Provide the [X, Y] coordinate of the cell's center where the given text is located.  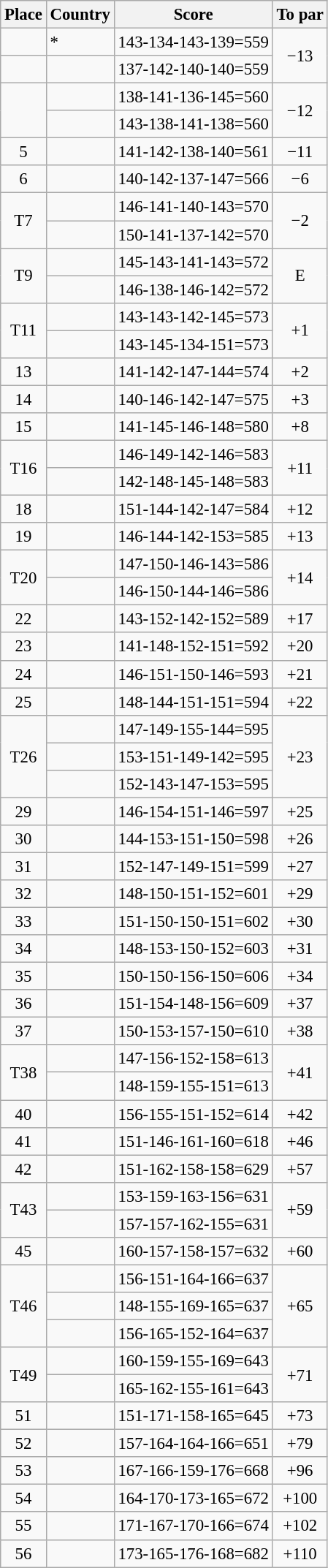
53 [23, 1471]
T7 [23, 221]
+37 [300, 1004]
41 [23, 1141]
137-142-140-140=559 [193, 69]
25 [23, 702]
Place [23, 15]
55 [23, 1526]
T38 [23, 1073]
140-142-137-147=566 [193, 179]
+22 [300, 702]
146-144-142-153=585 [193, 537]
+79 [300, 1444]
141-145-146-148=580 [193, 427]
143-134-143-139=559 [193, 42]
E [300, 275]
36 [23, 1004]
141-148-152-151=592 [193, 647]
30 [23, 839]
160-159-155-169=643 [193, 1361]
+110 [300, 1553]
56 [23, 1553]
29 [23, 811]
+59 [300, 1209]
141-142-138-140=561 [193, 152]
151-144-142-147=584 [193, 510]
171-167-170-166=674 [193, 1526]
147-156-152-158=613 [193, 1059]
150-141-137-142=570 [193, 235]
T16 [23, 468]
147-149-155-144=595 [193, 729]
+20 [300, 647]
146-149-142-146=583 [193, 454]
151-146-161-160=618 [193, 1141]
+13 [300, 537]
148-144-151-151=594 [193, 702]
146-154-151-146=597 [193, 811]
+3 [300, 399]
54 [23, 1499]
151-162-158-158=629 [193, 1169]
51 [23, 1416]
+2 [300, 372]
+17 [300, 619]
+8 [300, 427]
6 [23, 179]
−11 [300, 152]
151-171-158-165=645 [193, 1416]
146-151-150-146=593 [193, 674]
153-159-163-156=631 [193, 1196]
147-150-146-143=586 [193, 564]
14 [23, 399]
167-166-159-176=668 [193, 1471]
42 [23, 1169]
+26 [300, 839]
35 [23, 977]
+38 [300, 1031]
T11 [23, 330]
164-170-173-165=672 [193, 1499]
140-146-142-147=575 [193, 399]
+60 [300, 1251]
−12 [300, 111]
T20 [23, 577]
−2 [300, 221]
18 [23, 510]
+29 [300, 894]
T26 [23, 756]
143-143-142-145=573 [193, 317]
150-153-157-150=610 [193, 1031]
148-150-151-152=601 [193, 894]
165-162-155-161=643 [193, 1389]
144-153-151-150=598 [193, 839]
33 [23, 922]
+27 [300, 866]
−13 [300, 56]
22 [23, 619]
5 [23, 152]
151-150-150-151=602 [193, 922]
138-141-136-145=560 [193, 97]
+41 [300, 1073]
152-143-147-153=595 [193, 784]
+57 [300, 1169]
Country [80, 15]
T49 [23, 1374]
148-153-150-152=603 [193, 949]
+1 [300, 330]
+31 [300, 949]
146-141-140-143=570 [193, 207]
156-155-151-152=614 [193, 1114]
T43 [23, 1209]
23 [23, 647]
160-157-158-157=632 [193, 1251]
153-151-149-142=595 [193, 757]
+71 [300, 1374]
+25 [300, 811]
45 [23, 1251]
143-138-141-138=560 [193, 124]
152-147-149-151=599 [193, 866]
T9 [23, 275]
+23 [300, 756]
13 [23, 372]
148-159-155-151=613 [193, 1086]
52 [23, 1444]
Score [193, 15]
173-165-176-168=682 [193, 1553]
37 [23, 1031]
40 [23, 1114]
143-152-142-152=589 [193, 619]
19 [23, 537]
* [80, 42]
146-138-146-142=572 [193, 289]
+65 [300, 1306]
+11 [300, 468]
156-165-152-164=637 [193, 1333]
+30 [300, 922]
31 [23, 866]
+12 [300, 510]
+46 [300, 1141]
143-145-134-151=573 [193, 344]
148-155-169-165=637 [193, 1306]
34 [23, 949]
+73 [300, 1416]
−6 [300, 179]
+14 [300, 577]
141-142-147-144=574 [193, 372]
146-150-144-146=586 [193, 591]
32 [23, 894]
+42 [300, 1114]
+21 [300, 674]
157-164-164-166=651 [193, 1444]
+102 [300, 1526]
24 [23, 674]
150-150-156-150=606 [193, 977]
T46 [23, 1306]
+100 [300, 1499]
+34 [300, 977]
15 [23, 427]
145-143-141-143=572 [193, 262]
157-157-162-155=631 [193, 1224]
To par [300, 15]
142-148-145-148=583 [193, 482]
+96 [300, 1471]
156-151-164-166=637 [193, 1279]
151-154-148-156=609 [193, 1004]
